Find where the given text appears and provide that cell's center as [X, Y] coordinate. 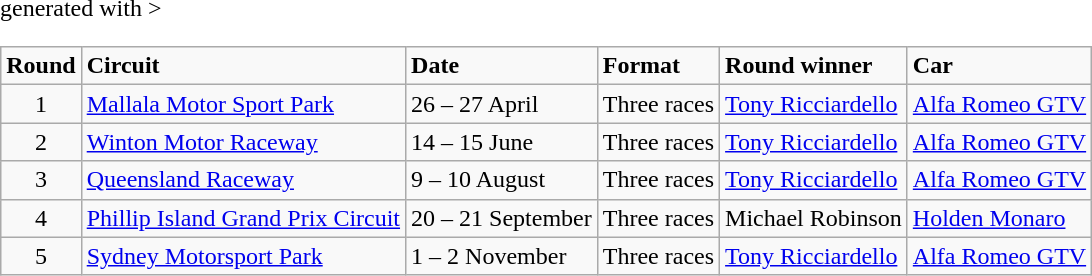
4 [41, 218]
1 [41, 104]
3 [41, 180]
Date [502, 66]
Winton Motor Raceway [243, 142]
Phillip Island Grand Prix Circuit [243, 218]
5 [41, 256]
Format [658, 66]
Sydney Motorsport Park [243, 256]
20 – 21 September [502, 218]
Holden Monaro [999, 218]
26 – 27 April [502, 104]
Car [999, 66]
1 – 2 November [502, 256]
14 – 15 June [502, 142]
Queensland Raceway [243, 180]
9 – 10 August [502, 180]
Round [41, 66]
Circuit [243, 66]
Round winner [814, 66]
Mallala Motor Sport Park [243, 104]
2 [41, 142]
Michael Robinson [814, 218]
